For the text-containing cell, return its midpoint in (x, y) coordinate format. 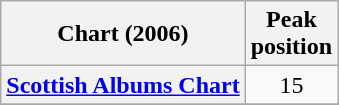
Scottish Albums Chart (123, 85)
Chart (2006) (123, 34)
15 (291, 85)
Peakposition (291, 34)
